Find where the given text appears and provide that cell's center as (X, Y) coordinate. 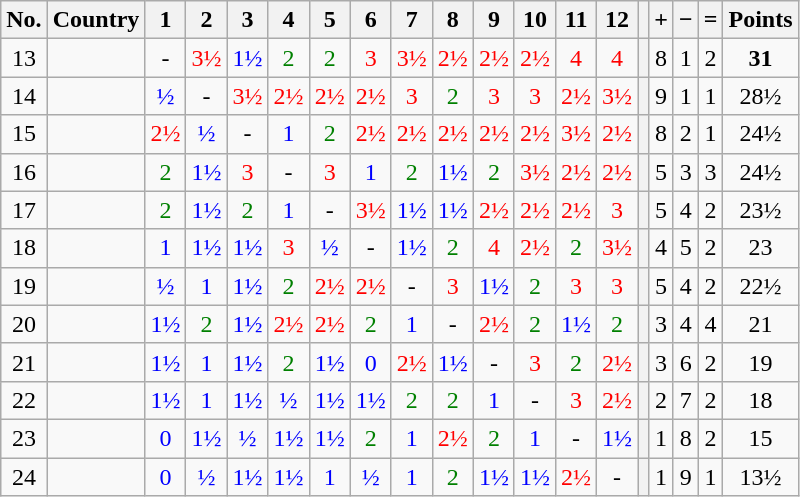
16 (24, 172)
24 (24, 477)
31 (760, 58)
Points (760, 20)
10 (534, 20)
22½ (760, 286)
22 (24, 400)
17 (24, 210)
28½ (760, 96)
− (686, 20)
20 (24, 324)
14 (24, 96)
23½ (760, 210)
+ (662, 20)
Country (96, 20)
11 (576, 20)
No. (24, 20)
= (710, 20)
13½ (760, 477)
12 (618, 20)
13 (24, 58)
